Return the [X, Y] coordinate for the center point of the cell that contains the specified text.  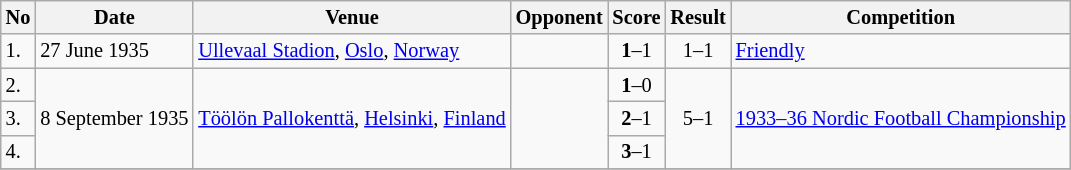
Date [114, 17]
1. [18, 51]
Competition [901, 17]
8 September 1935 [114, 118]
3. [18, 118]
Ullevaal Stadion, Oslo, Norway [352, 51]
Friendly [901, 51]
1–0 [637, 85]
5–1 [698, 118]
Opponent [560, 17]
Venue [352, 17]
Töölön Pallokenttä, Helsinki, Finland [352, 118]
2–1 [637, 118]
No [18, 17]
2. [18, 85]
Result [698, 17]
Score [637, 17]
3–1 [637, 152]
27 June 1935 [114, 51]
1933–36 Nordic Football Championship [901, 118]
4. [18, 152]
